Search for the cell housing the specified text and yield its (X, Y) center coordinate. 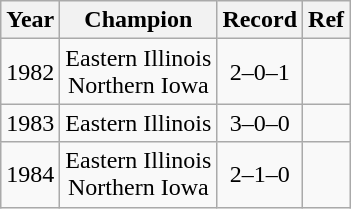
Record (260, 20)
2–0–1 (260, 72)
Champion (138, 20)
1984 (30, 174)
1982 (30, 72)
Year (30, 20)
3–0–0 (260, 123)
1983 (30, 123)
2–1–0 (260, 174)
Eastern Illinois (138, 123)
Ref (326, 20)
